Pinpoint the cell where the given text exists, returning its (x, y) midpoint coordinate. 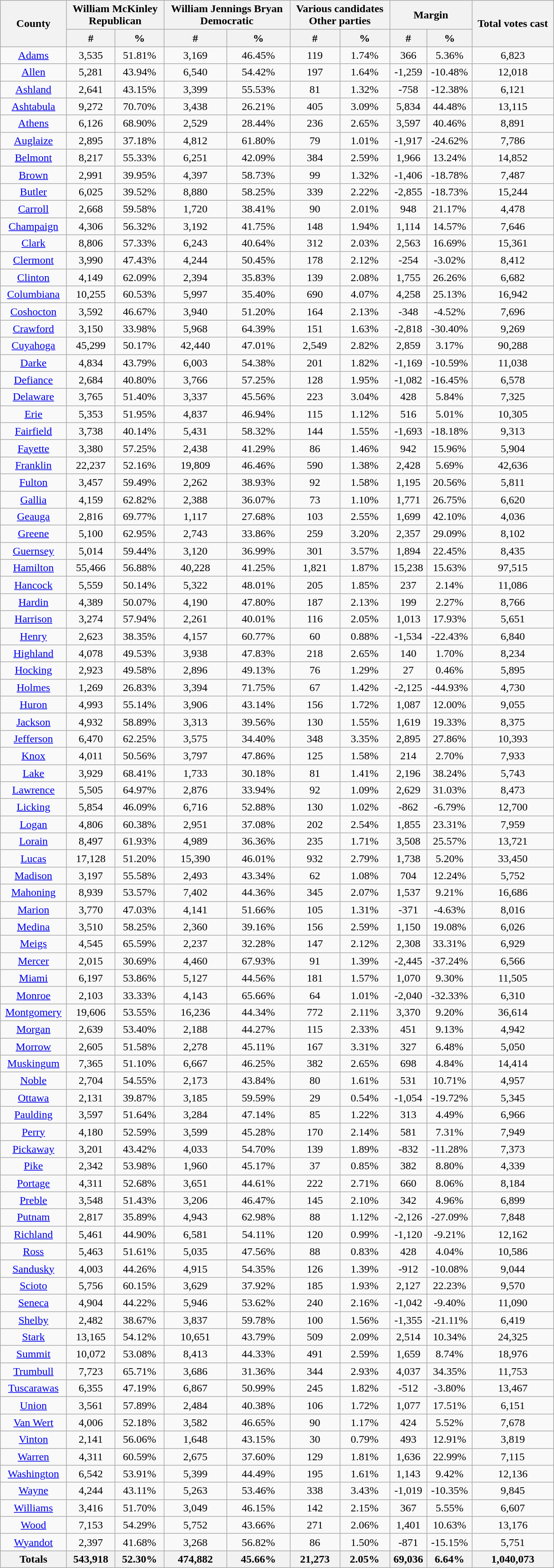
199 (408, 602)
5,811 (513, 482)
2,743 (195, 534)
46.15% (258, 1508)
342 (408, 1200)
44.22% (139, 1303)
47.80% (258, 602)
6,470 (91, 739)
56.32% (139, 226)
Brown (33, 175)
Lawrence (33, 790)
1,269 (91, 687)
70.70% (139, 106)
Mercer (33, 961)
4,157 (195, 636)
26.26% (449, 277)
10,393 (513, 739)
Licking (33, 807)
27.68% (258, 517)
1,114 (408, 226)
20.56% (449, 482)
Sandusky (33, 1268)
5,651 (513, 619)
62.95% (139, 534)
35.89% (139, 1217)
-16.45% (449, 380)
-18.18% (449, 431)
4,806 (91, 824)
Highland (33, 653)
5,968 (195, 329)
11,090 (513, 1303)
1.71% (365, 841)
516 (408, 414)
-30.40% (449, 329)
44.49% (258, 1474)
14,414 (513, 1064)
Henry (33, 636)
Clermont (33, 260)
2.22% (365, 192)
12.00% (449, 705)
3,766 (195, 380)
2,342 (91, 1166)
5,559 (91, 585)
53.57% (139, 893)
52.16% (139, 465)
4,036 (513, 517)
3,819 (513, 1440)
1,659 (408, 1354)
1.74% (365, 55)
52.18% (139, 1423)
60.59% (139, 1457)
2,704 (91, 1081)
1.94% (365, 226)
3,599 (195, 1132)
-10.08% (449, 1268)
60 (315, 636)
4,033 (195, 1149)
15,361 (513, 243)
Montgomery (33, 1012)
69.77% (139, 517)
51.61% (139, 1251)
16,942 (513, 295)
2.15% (365, 1508)
5,463 (91, 1251)
33.86% (258, 534)
3,192 (195, 226)
2,549 (315, 346)
15,390 (195, 859)
0.88% (365, 636)
1,771 (408, 500)
-9.40% (449, 1303)
29 (315, 1098)
Perry (33, 1132)
4,837 (195, 414)
Crawford (33, 329)
14,852 (513, 158)
142 (315, 1508)
6,151 (513, 1405)
8,184 (513, 1183)
345 (315, 893)
Guernsey (33, 551)
0.99% (365, 1234)
178 (315, 260)
16,686 (513, 893)
10.71% (449, 1081)
36.99% (258, 551)
12,700 (513, 807)
451 (408, 1029)
19,809 (195, 465)
4,078 (91, 653)
4,943 (195, 1217)
4,003 (91, 1268)
2.82% (365, 346)
491 (315, 1354)
5,756 (91, 1286)
3.04% (365, 397)
51.43% (139, 1200)
Pickaway (33, 1149)
2.03% (365, 243)
46.65% (258, 1423)
33.31% (449, 944)
8.80% (449, 1166)
-758 (408, 89)
1.70% (449, 653)
43.34% (258, 876)
16,236 (195, 1012)
Monroe (33, 995)
0.83% (365, 1251)
1,537 (408, 893)
15.63% (449, 568)
56.06% (139, 1440)
7.31% (449, 1132)
1,143 (408, 1474)
932 (315, 859)
-24.62% (449, 141)
10,651 (195, 1337)
4.96% (449, 1200)
4,258 (408, 295)
6,419 (513, 1320)
129 (315, 1457)
56.82% (258, 1542)
2,188 (195, 1029)
6,716 (195, 807)
47.19% (139, 1388)
Cuyahoga (33, 346)
2,196 (408, 773)
2,876 (195, 790)
42,440 (195, 346)
38.67% (139, 1320)
37 (315, 1166)
2,131 (91, 1098)
-2,445 (408, 961)
2,817 (91, 1217)
145 (315, 1200)
35.83% (258, 277)
42.10% (449, 517)
19.33% (449, 722)
3,938 (195, 653)
2,951 (195, 824)
3.57% (365, 551)
30 (315, 1440)
3,561 (91, 1405)
2,896 (195, 670)
44.36% (258, 893)
54.55% (139, 1081)
Clinton (33, 277)
-1,259 (408, 72)
7,933 (513, 756)
4,159 (91, 500)
-871 (408, 1542)
312 (315, 243)
3,770 (91, 910)
5.52% (449, 1423)
Fairfield (33, 431)
1.57% (365, 978)
1,738 (408, 859)
65.66% (258, 995)
1.29% (365, 670)
Various candidatesOther parties (340, 15)
-32.33% (449, 995)
2.70% (449, 756)
5,281 (91, 72)
4,915 (195, 1268)
1.41% (365, 773)
3,197 (91, 876)
4.04% (449, 1251)
3,370 (408, 1012)
47.56% (258, 1251)
Jefferson (33, 739)
8,766 (513, 602)
54.12% (139, 1337)
4,932 (91, 722)
5,127 (195, 978)
-4.63% (449, 910)
3,049 (195, 1508)
3,508 (408, 841)
46.47% (258, 1200)
55.58% (139, 876)
214 (408, 756)
43.14% (258, 705)
Trumbull (33, 1371)
49.53% (139, 653)
338 (315, 1491)
-1,054 (408, 1098)
15,244 (513, 192)
Washington (33, 1474)
Ottawa (33, 1098)
50.99% (258, 1388)
Van Wert (33, 1423)
13,721 (513, 841)
44.33% (258, 1354)
2,438 (195, 448)
-2,818 (408, 329)
39.52% (139, 192)
2,394 (195, 277)
10.63% (449, 1525)
8,939 (91, 893)
493 (408, 1440)
1,013 (408, 619)
167 (315, 1047)
44.26% (139, 1268)
6,540 (195, 72)
Union (33, 1405)
3,738 (91, 431)
-1,042 (408, 1303)
4,306 (91, 226)
5,014 (91, 551)
4,478 (513, 209)
144 (315, 431)
-21.11% (449, 1320)
148 (315, 226)
3,686 (195, 1371)
3,929 (91, 773)
4,011 (91, 756)
53.46% (258, 1491)
3,510 (91, 927)
47.86% (258, 756)
11,505 (513, 978)
0.85% (365, 1166)
-27.09% (449, 1217)
27.86% (449, 739)
2,278 (195, 1047)
71.75% (258, 687)
1.50% (365, 1542)
6,929 (513, 944)
Mahoning (33, 893)
51.64% (139, 1115)
1,648 (195, 1440)
Coshocton (33, 312)
58.32% (258, 431)
698 (408, 1064)
2,816 (91, 517)
6,003 (195, 363)
3,284 (195, 1115)
1,966 (408, 158)
6,355 (91, 1388)
39.87% (139, 1098)
6,126 (91, 123)
8,375 (513, 722)
236 (315, 123)
80 (315, 1081)
10,255 (91, 295)
3,575 (195, 739)
4,190 (195, 602)
9,845 (513, 1491)
1,821 (315, 568)
42.09% (258, 158)
8,016 (513, 910)
1,619 (408, 722)
28.44% (258, 123)
30.69% (139, 961)
43.84% (258, 1081)
91 (315, 961)
3,438 (195, 106)
54.38% (258, 363)
16.69% (449, 243)
Defiance (33, 380)
59.59% (258, 1098)
22,237 (91, 465)
1.56% (365, 1320)
5.84% (449, 397)
Miami (33, 978)
64.97% (139, 790)
116 (315, 619)
53.86% (139, 978)
7,402 (195, 893)
5,050 (513, 1047)
3,765 (91, 397)
195 (315, 1474)
1,150 (408, 927)
69,036 (408, 1559)
Hardin (33, 602)
60.77% (258, 636)
50.45% (258, 260)
53.98% (139, 1166)
6,581 (195, 1234)
26.75% (449, 500)
60.15% (139, 1286)
47.43% (139, 260)
-15.15% (449, 1542)
33,450 (513, 859)
1,855 (408, 824)
44.48% (449, 106)
33.94% (258, 790)
73 (315, 500)
4,904 (91, 1303)
Butler (33, 192)
2.54% (365, 824)
Hancock (33, 585)
4.84% (449, 1064)
3,268 (195, 1542)
76 (315, 670)
3,380 (91, 448)
10.34% (449, 1337)
1.89% (365, 1149)
2.09% (365, 1337)
1,699 (408, 517)
6,197 (91, 978)
3,535 (91, 55)
Total votes cast (513, 23)
4,812 (195, 141)
31.03% (449, 790)
54.70% (258, 1149)
58.89% (139, 722)
Champaign (33, 226)
Hocking (33, 670)
-862 (408, 807)
52.88% (258, 807)
59.44% (139, 551)
5,100 (91, 534)
50.17% (139, 346)
6,542 (91, 1474)
40.01% (258, 619)
Allen (33, 72)
7,723 (91, 1371)
3,394 (195, 687)
348 (315, 739)
Pike (33, 1166)
1.87% (365, 568)
1.46% (365, 448)
1,894 (408, 551)
3,797 (195, 756)
3,457 (91, 482)
5,345 (513, 1098)
8,891 (513, 123)
12,162 (513, 1234)
40,228 (195, 568)
8,435 (513, 551)
8,102 (513, 534)
120 (315, 1234)
1.09% (365, 790)
51.40% (139, 397)
4,389 (91, 602)
3,313 (195, 722)
51.66% (258, 910)
51.81% (139, 55)
222 (315, 1183)
1.85% (365, 585)
8,234 (513, 653)
2,859 (408, 346)
52.30% (139, 1559)
103 (315, 517)
4,339 (513, 1166)
Adams (33, 55)
1,401 (408, 1525)
-10.35% (449, 1491)
43.94% (139, 72)
2,015 (91, 961)
7,696 (513, 312)
36.07% (258, 500)
34.40% (258, 739)
339 (315, 192)
45.56% (258, 397)
54.42% (258, 72)
-10.48% (449, 72)
8,473 (513, 790)
Auglaize (33, 141)
-2,125 (408, 687)
2.71% (365, 1183)
53.91% (139, 1474)
2,360 (195, 927)
2,529 (195, 123)
531 (408, 1081)
181 (315, 978)
29.09% (449, 534)
13,165 (91, 1337)
22.45% (449, 551)
1.17% (365, 1423)
79 (315, 141)
31.36% (258, 1371)
3,990 (91, 260)
17,128 (91, 859)
47.03% (139, 910)
22.23% (449, 1286)
6,867 (195, 1388)
4,037 (408, 1371)
44.56% (258, 978)
43.11% (139, 1491)
41.25% (258, 568)
6,026 (513, 927)
9.13% (449, 1029)
51.95% (139, 414)
64.39% (258, 329)
2.08% (365, 277)
Columbiana (33, 295)
4.49% (449, 1115)
1.95% (365, 380)
1.02% (365, 807)
4,141 (195, 910)
Fulton (33, 482)
23.31% (449, 824)
-1,917 (408, 141)
1.42% (365, 687)
5,399 (195, 1474)
3,416 (91, 1508)
-2,126 (408, 1217)
6,121 (513, 89)
7,115 (513, 1457)
-832 (408, 1149)
-12.38% (449, 89)
2,127 (408, 1286)
8.74% (449, 1354)
0.54% (365, 1098)
2,605 (91, 1047)
68.90% (139, 123)
8,806 (91, 243)
Lorain (33, 841)
Belmont (33, 158)
65.59% (139, 944)
Vinton (33, 1440)
56.88% (139, 568)
34.35% (449, 1371)
128 (315, 380)
2,261 (195, 619)
45.17% (258, 1166)
25.13% (449, 295)
-512 (408, 1388)
Clark (33, 243)
Meigs (33, 944)
201 (315, 363)
62 (315, 876)
52.59% (139, 1132)
5,946 (195, 1303)
44.90% (139, 1234)
6,243 (195, 243)
235 (315, 841)
49.58% (139, 670)
Holmes (33, 687)
1.38% (365, 465)
1,733 (195, 773)
53.40% (139, 1029)
5,322 (195, 585)
3,837 (195, 1320)
Marion (33, 910)
5,743 (513, 773)
245 (315, 1388)
7,153 (91, 1525)
Franklin (33, 465)
62.09% (139, 277)
202 (315, 824)
18,976 (513, 1354)
Totals (33, 1559)
660 (408, 1183)
Greene (33, 534)
Darke (33, 363)
9.20% (449, 1012)
-11.28% (449, 1149)
313 (408, 1115)
62.82% (139, 500)
99 (315, 175)
2.10% (365, 1200)
6,682 (513, 277)
140 (408, 653)
10,072 (91, 1354)
9,313 (513, 431)
21.17% (449, 209)
6,251 (195, 158)
2,141 (91, 1440)
2,173 (195, 1081)
3.31% (365, 1047)
Margin (431, 15)
11,038 (513, 363)
Morrow (33, 1047)
2,357 (408, 534)
53.55% (139, 1012)
54.29% (139, 1525)
Shelby (33, 1320)
3.20% (365, 534)
Geauga (33, 517)
51.10% (139, 1064)
2,428 (408, 465)
-3.02% (449, 260)
37.08% (258, 824)
38.93% (258, 482)
67 (315, 687)
60.53% (139, 295)
Richland (33, 1234)
Madison (33, 876)
40.38% (258, 1405)
Ross (33, 1251)
46.45% (258, 55)
590 (315, 465)
100 (315, 1320)
19.08% (449, 927)
187 (315, 602)
61.80% (258, 141)
67.93% (258, 961)
125 (315, 756)
3,120 (195, 551)
1,040,073 (513, 1559)
9,269 (513, 329)
2,623 (91, 636)
-22.43% (449, 636)
12.91% (449, 1440)
2.27% (449, 602)
Tuscarawas (33, 1388)
5,461 (91, 1234)
Wyandot (33, 1542)
-1,534 (408, 636)
3,206 (195, 1200)
6,620 (513, 500)
-348 (408, 312)
-6.79% (449, 807)
46.09% (139, 807)
772 (315, 1012)
57.94% (139, 619)
4,942 (513, 1029)
97,515 (513, 568)
47.01% (258, 346)
61.93% (139, 841)
5.55% (449, 1508)
6.48% (449, 1047)
William Jennings BryanDemocratic (227, 15)
3,169 (195, 55)
39.56% (258, 722)
11,086 (513, 585)
-3.80% (449, 1388)
2,103 (91, 995)
2.79% (365, 859)
2,262 (195, 482)
Putnam (33, 1217)
4,989 (195, 841)
-10.59% (449, 363)
Huron (33, 705)
-44.93% (449, 687)
6,578 (513, 380)
5.69% (449, 465)
Lucas (33, 859)
10,305 (513, 414)
7,786 (513, 141)
Harrison (33, 619)
6,823 (513, 55)
3,337 (195, 397)
4.07% (365, 295)
704 (408, 876)
38.35% (139, 636)
170 (315, 1132)
3,150 (91, 329)
3,548 (91, 1200)
33.33% (139, 995)
7,365 (91, 1064)
5,505 (91, 790)
40.46% (449, 123)
301 (315, 551)
17.51% (449, 1405)
36,614 (513, 1012)
3,201 (91, 1149)
4,006 (91, 1423)
41.29% (258, 448)
14.57% (449, 226)
2,388 (195, 500)
41.68% (139, 1542)
-19.72% (449, 1098)
Seneca (33, 1303)
6,310 (513, 995)
65.71% (139, 1371)
2,397 (91, 1542)
33.98% (139, 329)
26.21% (258, 106)
15.96% (449, 448)
47.14% (258, 1115)
2,641 (91, 89)
40.64% (258, 243)
3.35% (365, 739)
1,755 (408, 277)
543,918 (91, 1559)
Knox (33, 756)
4,730 (513, 687)
126 (315, 1268)
3,185 (195, 1098)
3,906 (195, 705)
13,115 (513, 106)
271 (315, 1525)
-1,693 (408, 431)
Paulding (33, 1115)
1,077 (408, 1405)
3,629 (195, 1286)
Jackson (33, 722)
7,678 (513, 1423)
59.78% (258, 1320)
-18.78% (449, 175)
11,753 (513, 1371)
5.20% (449, 859)
7,949 (513, 1132)
9,570 (513, 1286)
54.35% (258, 1268)
40.14% (139, 431)
45.11% (258, 1047)
40.80% (139, 380)
Muskingum (33, 1064)
19,606 (91, 1012)
Gallia (33, 500)
223 (315, 397)
948 (408, 209)
2.07% (365, 893)
47.83% (258, 653)
7,959 (513, 824)
-1,120 (408, 1234)
55,466 (91, 568)
13,467 (513, 1388)
2,308 (408, 944)
45.66% (258, 1559)
9,044 (513, 1268)
8,217 (91, 158)
Wayne (33, 1491)
35.40% (258, 295)
Hamilton (33, 568)
2.11% (365, 1012)
39.16% (258, 927)
46.94% (258, 414)
4,143 (195, 995)
3,651 (195, 1183)
218 (315, 653)
5.01% (449, 414)
474,882 (195, 1559)
1,636 (408, 1457)
1.81% (365, 1457)
5,854 (91, 807)
2,563 (408, 243)
197 (315, 72)
5,035 (195, 1251)
2,923 (91, 670)
1,070 (408, 978)
5,895 (513, 670)
6,667 (195, 1064)
6,025 (91, 192)
9.42% (449, 1474)
64 (315, 995)
5,751 (513, 1542)
4,957 (513, 1081)
7,487 (513, 175)
6,899 (513, 1200)
24,325 (513, 1337)
1.22% (365, 1115)
2,629 (408, 790)
Scioto (33, 1286)
8,412 (513, 260)
-254 (408, 260)
8.06% (449, 1183)
-1,082 (408, 380)
5,353 (91, 414)
5,997 (195, 295)
37.18% (139, 141)
51.58% (139, 1047)
46.67% (139, 312)
366 (408, 55)
90,288 (513, 346)
1,117 (195, 517)
2,684 (91, 380)
13.24% (449, 158)
2,514 (408, 1337)
55.53% (258, 89)
County (33, 23)
58.73% (258, 175)
60.38% (139, 824)
4,149 (91, 277)
46.25% (258, 1064)
1.63% (365, 329)
-912 (408, 1268)
690 (315, 295)
4,834 (91, 363)
4,545 (91, 944)
2,482 (91, 1320)
46.01% (258, 859)
Wood (33, 1525)
15,238 (408, 568)
1,960 (195, 1166)
8,880 (195, 192)
Lake (33, 773)
50.07% (139, 602)
Williams (33, 1508)
1,195 (408, 482)
8,413 (195, 1354)
2,237 (195, 944)
25.57% (449, 841)
424 (408, 1423)
147 (315, 944)
-1,169 (408, 363)
1.64% (365, 72)
5,834 (408, 106)
240 (315, 1303)
1.10% (365, 500)
44.61% (258, 1183)
106 (315, 1405)
Preble (33, 1200)
3.17% (449, 346)
43.66% (258, 1525)
-1,406 (408, 175)
3,592 (91, 312)
237 (408, 585)
-37.24% (449, 961)
41.75% (258, 226)
85 (315, 1115)
2.06% (365, 1525)
4,993 (91, 705)
62.25% (139, 739)
6,840 (513, 636)
39.95% (139, 175)
37.60% (258, 1457)
7,646 (513, 226)
1.93% (365, 1286)
0.79% (365, 1440)
53.62% (258, 1303)
Morgan (33, 1029)
3.43% (365, 1491)
119 (315, 55)
59.49% (139, 482)
344 (315, 1371)
44.34% (258, 1012)
5,431 (195, 431)
3.09% (365, 106)
9.30% (449, 978)
164 (315, 312)
2,493 (195, 876)
12.24% (449, 876)
3,940 (195, 312)
2,639 (91, 1029)
Summit (33, 1354)
105 (315, 910)
30.18% (258, 773)
5.36% (449, 55)
2,991 (91, 175)
54.11% (258, 1234)
32.28% (258, 944)
151 (315, 329)
Fayette (33, 448)
1.31% (365, 910)
7,373 (513, 1149)
6,607 (513, 1508)
21,273 (315, 1559)
Delaware (33, 397)
59.58% (139, 209)
Erie (33, 414)
46.46% (258, 465)
-1,355 (408, 1320)
Portage (33, 1183)
581 (408, 1132)
2.33% (365, 1029)
13,176 (513, 1525)
-18.73% (449, 192)
Carroll (33, 209)
55.33% (139, 158)
48.01% (258, 585)
8,497 (91, 841)
-371 (408, 910)
4,460 (195, 961)
1,720 (195, 209)
Stark (33, 1337)
68.41% (139, 773)
9,272 (91, 106)
942 (408, 448)
Noble (33, 1081)
3,582 (195, 1423)
38.24% (449, 773)
45,299 (91, 346)
4,180 (91, 1132)
38.41% (258, 209)
36.36% (258, 841)
0.46% (449, 670)
42,636 (513, 465)
327 (408, 1047)
405 (315, 106)
22.99% (449, 1457)
26.83% (139, 687)
27 (408, 670)
12,018 (513, 72)
2.01% (365, 209)
45.28% (258, 1132)
4,397 (195, 175)
50.14% (139, 585)
-9.21% (449, 1234)
-1,019 (408, 1491)
17.93% (449, 619)
7,325 (513, 397)
51.70% (139, 1508)
37.92% (258, 1286)
12,136 (513, 1474)
7,848 (513, 1217)
3,399 (195, 89)
62.98% (258, 1217)
57.33% (139, 243)
Medina (33, 927)
2.55% (365, 517)
509 (315, 1337)
2,675 (195, 1457)
367 (408, 1508)
185 (315, 1286)
1,087 (408, 705)
1.08% (365, 876)
5,263 (195, 1491)
6.64% (449, 1559)
-2,855 (408, 192)
-2,040 (408, 995)
55.14% (139, 705)
2,668 (91, 209)
Ashland (33, 89)
49.13% (258, 670)
43.42% (139, 1149)
50.56% (139, 756)
205 (315, 585)
52.68% (139, 1183)
259 (315, 534)
384 (315, 158)
9,055 (513, 705)
Warren (33, 1457)
Ashtabula (33, 106)
44.27% (258, 1029)
10,586 (513, 1251)
6,966 (513, 1115)
Athens (33, 123)
Logan (33, 824)
9.21% (449, 893)
-4.52% (449, 312)
3,274 (91, 619)
53.08% (139, 1354)
2.93% (365, 1371)
2,484 (195, 1405)
5,904 (513, 448)
2.16% (365, 1303)
6,566 (513, 961)
William McKinleyRepublican (115, 15)
57.89% (139, 1405)
